From the cell containing the given text, extract its center point as (x, y) coordinate. 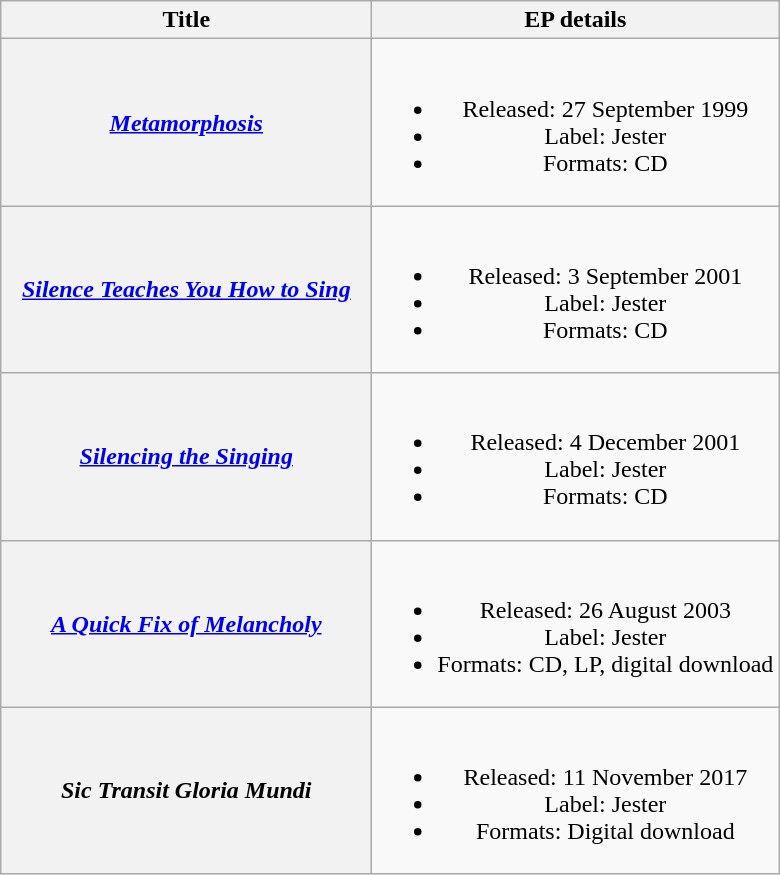
Silencing the Singing (186, 456)
Released: 27 September 1999Label: JesterFormats: CD (576, 122)
Title (186, 20)
Released: 26 August 2003Label: JesterFormats: CD, LP, digital download (576, 624)
Silence Teaches You How to Sing (186, 290)
Released: 3 September 2001Label: JesterFormats: CD (576, 290)
Sic Transit Gloria Mundi (186, 790)
EP details (576, 20)
A Quick Fix of Melancholy (186, 624)
Metamorphosis (186, 122)
Released: 4 December 2001Label: JesterFormats: CD (576, 456)
Released: 11 November 2017Label: JesterFormats: Digital download (576, 790)
